Find where the given text appears and provide that cell's center as [X, Y] coordinate. 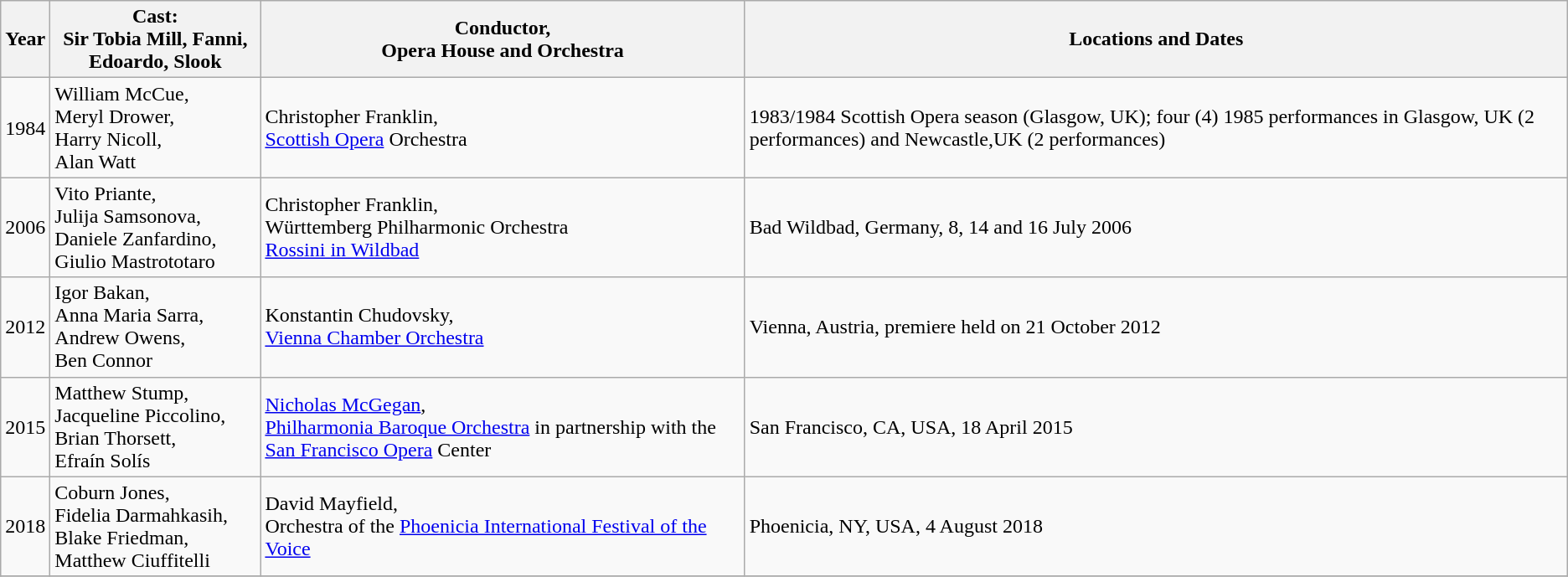
Coburn Jones,Fidelia Darmahkasih,Blake Friedman,Matthew Ciuffitelli [156, 526]
Year [25, 39]
1984 [25, 127]
Nicholas McGegan, Philharmonia Baroque Orchestra in partnership with the San Francisco Opera Center [503, 427]
Vienna, Austria, premiere held on 21 October 2012 [1156, 327]
2018 [25, 526]
Phoenicia, NY, USA, 4 August 2018 [1156, 526]
William McCue,Meryl Drower, Harry Nicoll, Alan Watt [156, 127]
2012 [25, 327]
Vito Priante,Julija Samsonova,Daniele Zanfardino,Giulio Mastrototaro [156, 228]
Locations and Dates [1156, 39]
Christopher Franklin,Württemberg Philharmonic OrchestraRossini in Wildbad [503, 228]
Igor Bakan,Anna Maria Sarra,Andrew Owens,Ben Connor [156, 327]
2015 [25, 427]
1983/1984 Scottish Opera season (Glasgow, UK); four (4) 1985 performances in Glasgow, UK (2 performances) and Newcastle,UK (2 performances) [1156, 127]
David Mayfield,Orchestra of the Phoenicia International Festival of the Voice [503, 526]
Conductor,Opera House and Orchestra [503, 39]
Christopher Franklin,Scottish Opera Orchestra [503, 127]
2006 [25, 228]
San Francisco, CA, USA, 18 April 2015 [1156, 427]
Bad Wildbad, Germany, 8, 14 and 16 July 2006 [1156, 228]
Matthew Stump,Jacqueline Piccolino,Brian Thorsett,Efraín Solís [156, 427]
Konstantin Chudovsky,Vienna Chamber Orchestra [503, 327]
Cast:Sir Tobia Mill, Fanni, Edoardo, Slook [156, 39]
